Pinpoint the cell where the given text exists, returning its (x, y) midpoint coordinate. 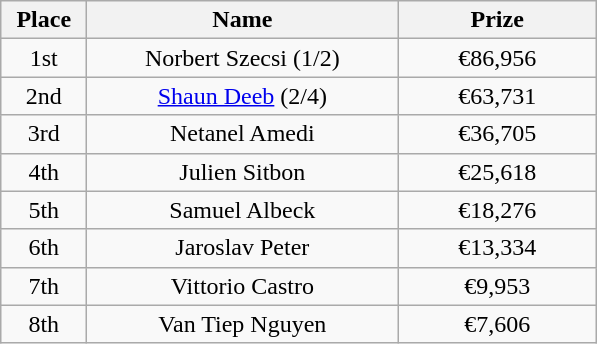
8th (44, 324)
Samuel Albeck (242, 210)
3rd (44, 134)
4th (44, 172)
5th (44, 210)
2nd (44, 96)
€18,276 (498, 210)
Julien Sitbon (242, 172)
Netanel Amedi (242, 134)
6th (44, 248)
€9,953 (498, 286)
Van Tiep Nguyen (242, 324)
Vittorio Castro (242, 286)
7th (44, 286)
1st (44, 58)
Norbert Szecsi (1/2) (242, 58)
Place (44, 20)
Shaun Deeb (2/4) (242, 96)
€13,334 (498, 248)
€63,731 (498, 96)
€36,705 (498, 134)
€86,956 (498, 58)
€7,606 (498, 324)
Name (242, 20)
Prize (498, 20)
€25,618 (498, 172)
Jaroslav Peter (242, 248)
